From the cell containing the given text, extract its center point as [X, Y] coordinate. 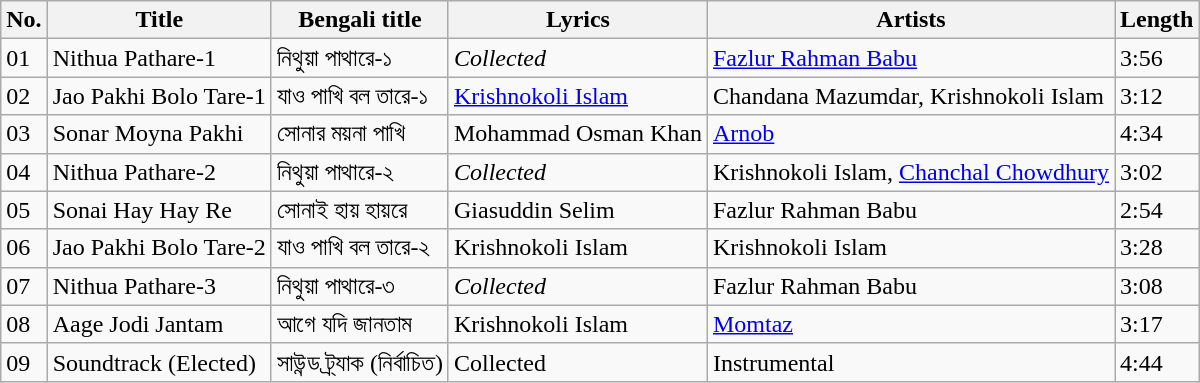
Length [1157, 20]
04 [24, 172]
Momtaz [910, 324]
05 [24, 210]
Lyrics [578, 20]
Arnob [910, 134]
Jao Pakhi Bolo Tare-2 [159, 248]
2:54 [1157, 210]
Nithua Pathare-2 [159, 172]
Krishnokoli Islam, Chanchal Chowdhury [910, 172]
Bengali title [360, 20]
3:56 [1157, 58]
Giasuddin Selim [578, 210]
যাও পাখি বল তারে-২ [360, 248]
নিথুয়া পাথারে-৩ [360, 286]
No. [24, 20]
সোনার ময়না পাখি [360, 134]
নিথুয়া পাথারে-২ [360, 172]
07 [24, 286]
Nithua Pathare-1 [159, 58]
Instrumental [910, 362]
Aage Jodi Jantam [159, 324]
Chandana Mazumdar, Krishnokoli Islam [910, 96]
সাউন্ড ট্র্যাক (নির্বাচিত) [360, 362]
08 [24, 324]
3:02 [1157, 172]
Mohammad Osman Khan [578, 134]
3:28 [1157, 248]
সোনাই হায় হায়রে [360, 210]
Artists [910, 20]
06 [24, 248]
4:44 [1157, 362]
Soundtrack (Elected) [159, 362]
Sonai Hay Hay Re [159, 210]
4:34 [1157, 134]
01 [24, 58]
3:12 [1157, 96]
02 [24, 96]
Jao Pakhi Bolo Tare-1 [159, 96]
3:08 [1157, 286]
Sonar Moyna Pakhi [159, 134]
নিথুয়া পাথারে-১ [360, 58]
Nithua Pathare-3 [159, 286]
Title [159, 20]
09 [24, 362]
আগে যদি জানতাম [360, 324]
03 [24, 134]
যাও পাখি বল তারে-১ [360, 96]
3:17 [1157, 324]
